Return the [X, Y] coordinate for the center point of the cell that contains the specified text.  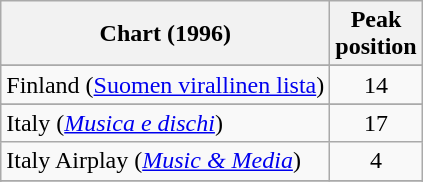
4 [376, 161]
14 [376, 85]
Italy (Musica e dischi) [166, 123]
Italy Airplay (Music & Media) [166, 161]
Chart (1996) [166, 34]
17 [376, 123]
Peakposition [376, 34]
Finland (Suomen virallinen lista) [166, 85]
